Determine the (x, y) coordinate at the center of the cell enclosing the given text.  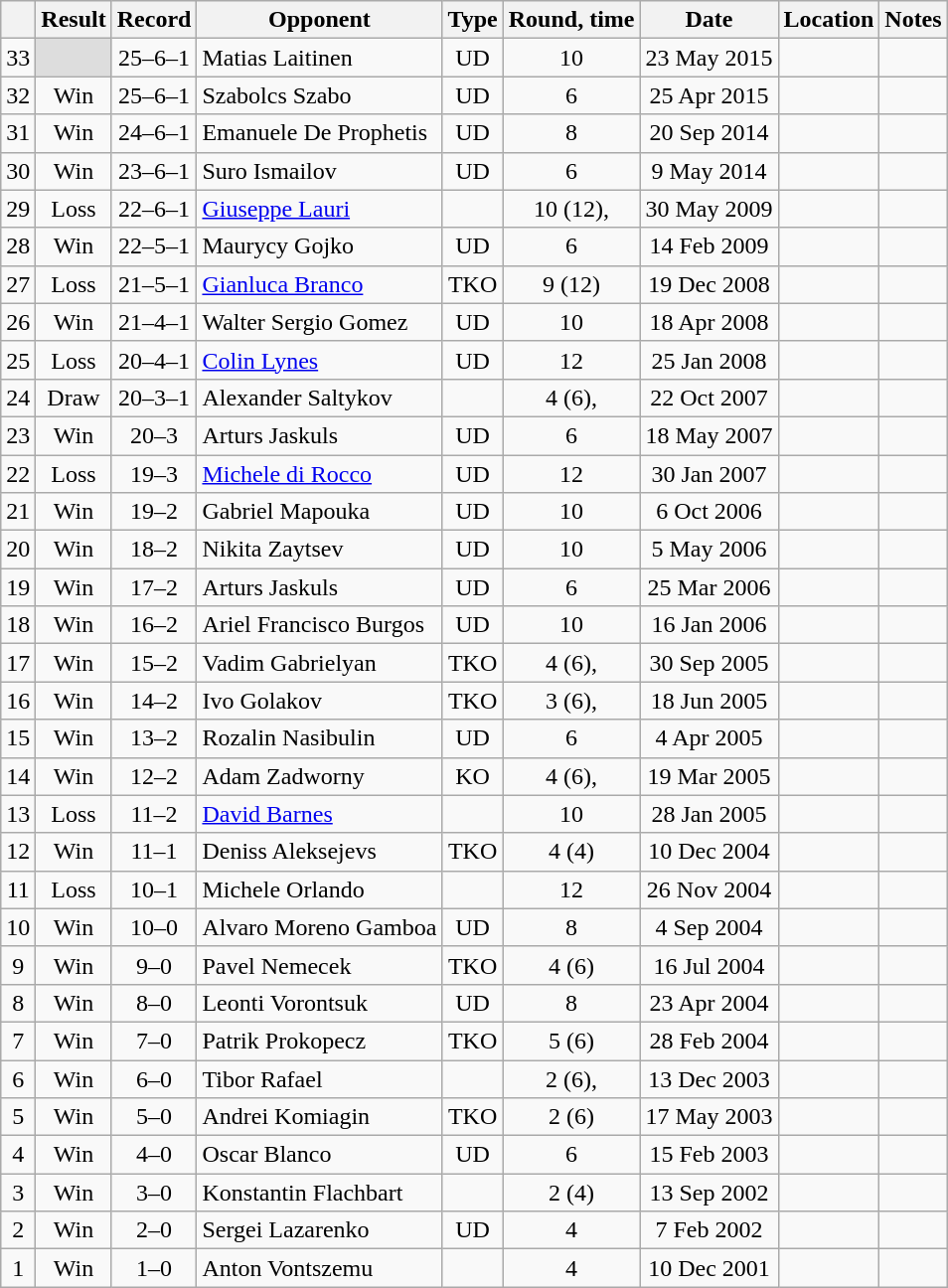
24–6–1 (154, 133)
Giuseppe Lauri (320, 209)
Tibor Rafael (320, 1078)
Oscar Blanco (320, 1155)
Gianluca Branco (320, 284)
Anton Vontszemu (320, 1268)
21–4–1 (154, 322)
Ariel Francisco Burgos (320, 625)
Maurycy Gojko (320, 246)
21 (18, 512)
7 (18, 1041)
2–0 (154, 1230)
20 (18, 550)
18 Apr 2008 (710, 322)
Alexander Saltykov (320, 398)
6–0 (154, 1078)
David Barnes (320, 814)
26 Nov 2004 (710, 889)
22–5–1 (154, 246)
Nikita Zaytsev (320, 550)
10 Dec 2001 (710, 1268)
30 (18, 171)
20–4–1 (154, 360)
Ivo Golakov (320, 701)
Patrik Prokopecz (320, 1041)
20–3–1 (154, 398)
Adam Zadworny (320, 776)
Colin Lynes (320, 360)
10 (12), (571, 209)
15 (18, 738)
18 (18, 625)
Leonti Vorontsuk (320, 1003)
14 (18, 776)
8–0 (154, 1003)
15 Feb 2003 (710, 1155)
Date (710, 20)
Pavel Nemecek (320, 965)
23–6–1 (154, 171)
3 (6), (571, 701)
3 (18, 1193)
28 (18, 246)
11–1 (154, 852)
25 Apr 2015 (710, 95)
7 Feb 2002 (710, 1230)
Emanuele De Prophetis (320, 133)
1 (18, 1268)
13–2 (154, 738)
30 Sep 2005 (710, 663)
Walter Sergio Gomez (320, 322)
5–0 (154, 1117)
9 May 2014 (710, 171)
13 Dec 2003 (710, 1078)
Suro Ismailov (320, 171)
Szabolcs Szabo (320, 95)
19–3 (154, 474)
11 (18, 889)
15–2 (154, 663)
30 Jan 2007 (710, 474)
Michele Orlando (320, 889)
23 Apr 2004 (710, 1003)
19 Dec 2008 (710, 284)
Sergei Lazarenko (320, 1230)
19 Mar 2005 (710, 776)
4–0 (154, 1155)
3–0 (154, 1193)
Round, time (571, 20)
Opponent (320, 20)
Notes (913, 20)
Michele di Rocco (320, 474)
11–2 (154, 814)
16 Jul 2004 (710, 965)
9 (18, 965)
10 Dec 2004 (710, 852)
22 Oct 2007 (710, 398)
16–2 (154, 625)
7–0 (154, 1041)
25 (18, 360)
20–3 (154, 435)
16 (18, 701)
28 Jan 2005 (710, 814)
26 (18, 322)
21–5–1 (154, 284)
Location (829, 20)
Draw (74, 398)
19 (18, 587)
KO (473, 776)
22–6–1 (154, 209)
14–2 (154, 701)
5 (6) (571, 1041)
4 Sep 2004 (710, 927)
17–2 (154, 587)
10–1 (154, 889)
32 (18, 95)
6 Oct 2006 (710, 512)
5 (18, 1117)
24 (18, 398)
10–0 (154, 927)
Konstantin Flachbart (320, 1193)
Andrei Komiagin (320, 1117)
25 Mar 2006 (710, 587)
27 (18, 284)
Deniss Aleksejevs (320, 852)
18 Jun 2005 (710, 701)
Type (473, 20)
12–2 (154, 776)
17 (18, 663)
9–0 (154, 965)
2 (6) (571, 1117)
18 May 2007 (710, 435)
5 May 2006 (710, 550)
23 May 2015 (710, 58)
1–0 (154, 1268)
2 (4) (571, 1193)
20 Sep 2014 (710, 133)
16 Jan 2006 (710, 625)
18–2 (154, 550)
22 (18, 474)
33 (18, 58)
9 (12) (571, 284)
30 May 2009 (710, 209)
19–2 (154, 512)
2 (18, 1230)
4 Apr 2005 (710, 738)
31 (18, 133)
28 Feb 2004 (710, 1041)
13 (18, 814)
14 Feb 2009 (710, 246)
4 (4) (571, 852)
Alvaro Moreno Gamboa (320, 927)
Matias Laitinen (320, 58)
25 Jan 2008 (710, 360)
4 (6) (571, 965)
2 (6), (571, 1078)
13 Sep 2002 (710, 1193)
Rozalin Nasibulin (320, 738)
Record (154, 20)
29 (18, 209)
Result (74, 20)
23 (18, 435)
Gabriel Mapouka (320, 512)
17 May 2003 (710, 1117)
Vadim Gabrielyan (320, 663)
